Scan for the cell matching the given text and deliver its (X, Y) coordinate at center. 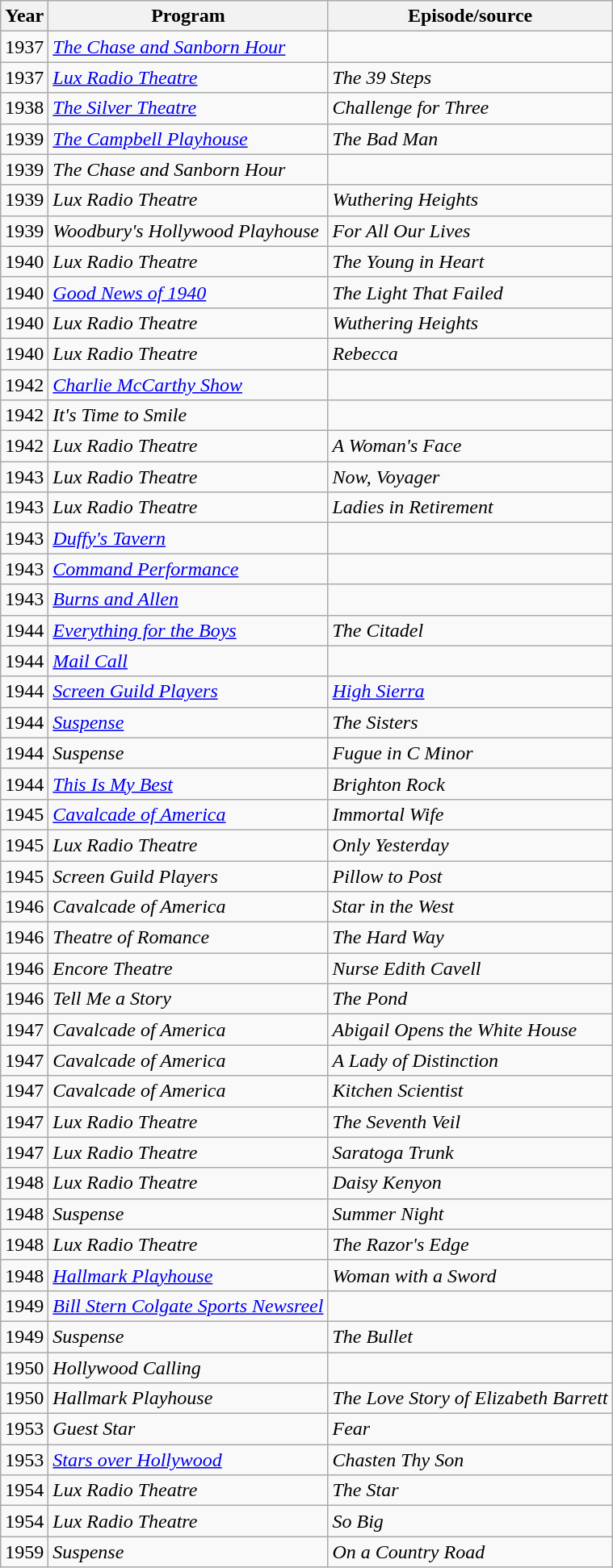
Tell Me a Story (188, 999)
1959 (24, 1552)
The Bad Man (470, 139)
The Razor's Edge (470, 1244)
Hollywood Calling (188, 1368)
This Is My Best (188, 784)
A Lady of Distinction (470, 1060)
So Big (470, 1521)
Woodbury's Hollywood Playhouse (188, 231)
The Hard Way (470, 938)
The Silver Theatre (188, 108)
It's Time to Smile (188, 416)
Burns and Allen (188, 600)
Duffy's Tavern (188, 538)
Only Yesterday (470, 845)
Encore Theatre (188, 968)
Summer Night (470, 1214)
The Citadel (470, 630)
Daisy Kenyon (470, 1183)
Star in the West (470, 907)
Pillow to Post (470, 876)
Stars over Hollywood (188, 1460)
Nurse Edith Cavell (470, 968)
On a Country Road (470, 1552)
High Sierra (470, 692)
Challenge for Three (470, 108)
The Campbell Playhouse (188, 139)
The Sisters (470, 722)
The Love Story of Elizabeth Barrett (470, 1399)
Theatre of Romance (188, 938)
Ladies in Retirement (470, 508)
Command Performance (188, 569)
Abigail Opens the White House (470, 1030)
The Pond (470, 999)
Woman with a Sword (470, 1275)
The Seventh Veil (470, 1122)
Rebecca (470, 353)
The 39 Steps (470, 77)
Program (188, 16)
Good News of 1940 (188, 292)
Kitchen Scientist (470, 1091)
Saratoga Trunk (470, 1152)
Mail Call (188, 661)
Everything for the Boys (188, 630)
Year (24, 16)
For All Our Lives (470, 231)
The Star (470, 1491)
Now, Voyager (470, 477)
Chasten Thy Son (470, 1460)
The Bullet (470, 1336)
Fear (470, 1429)
Brighton Rock (470, 784)
Fugue in C Minor (470, 753)
Immortal Wife (470, 814)
Charlie McCarthy Show (188, 385)
Guest Star (188, 1429)
1938 (24, 108)
The Young in Heart (470, 261)
Episode/source (470, 16)
A Woman's Face (470, 446)
The Light That Failed (470, 292)
Bill Stern Colgate Sports Newsreel (188, 1306)
